Return (X, Y) of the center of cell containing provided text 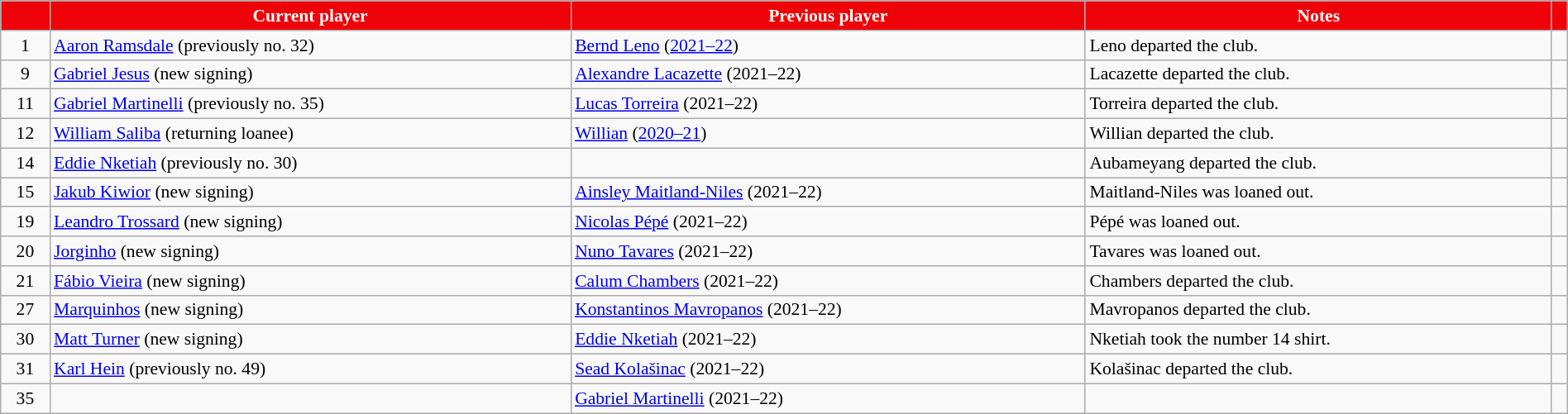
Gabriel Martinelli (previously no. 35) (310, 104)
19 (25, 222)
Willian (2020–21) (828, 134)
15 (25, 193)
Willian departed the club. (1318, 134)
Tavares was loaned out. (1318, 251)
Ainsley Maitland-Niles (2021–22) (828, 193)
12 (25, 134)
21 (25, 281)
Eddie Nketiah (2021–22) (828, 340)
Lucas Torreira (2021–22) (828, 104)
Aaron Ramsdale (previously no. 32) (310, 45)
Lacazette departed the club. (1318, 74)
Gabriel Jesus (new signing) (310, 74)
11 (25, 104)
Alexandre Lacazette (2021–22) (828, 74)
Chambers departed the club. (1318, 281)
Nicolas Pépé (2021–22) (828, 222)
Gabriel Martinelli (2021–22) (828, 398)
Kolašinac departed the club. (1318, 369)
Jorginho (new signing) (310, 251)
Sead Kolašinac (2021–22) (828, 369)
30 (25, 340)
Current player (310, 16)
Konstantinos Mavropanos (2021–22) (828, 310)
Nketiah took the number 14 shirt. (1318, 340)
Torreira departed the club. (1318, 104)
Matt Turner (new signing) (310, 340)
William Saliba (returning loanee) (310, 134)
Fábio Vieira (new signing) (310, 281)
31 (25, 369)
Leandro Trossard (new signing) (310, 222)
Karl Hein (previously no. 49) (310, 369)
Previous player (828, 16)
9 (25, 74)
Eddie Nketiah (previously no. 30) (310, 163)
Aubameyang departed the club. (1318, 163)
Maitland-Niles was loaned out. (1318, 193)
1 (25, 45)
27 (25, 310)
Notes (1318, 16)
Bernd Leno (2021–22) (828, 45)
35 (25, 398)
Pépé was loaned out. (1318, 222)
Leno departed the club. (1318, 45)
Nuno Tavares (2021–22) (828, 251)
Marquinhos (new signing) (310, 310)
20 (25, 251)
Jakub Kiwior (new signing) (310, 193)
Calum Chambers (2021–22) (828, 281)
14 (25, 163)
Mavropanos departed the club. (1318, 310)
